Extract the (X, Y) coordinate from the center of the cell holding the provided text.  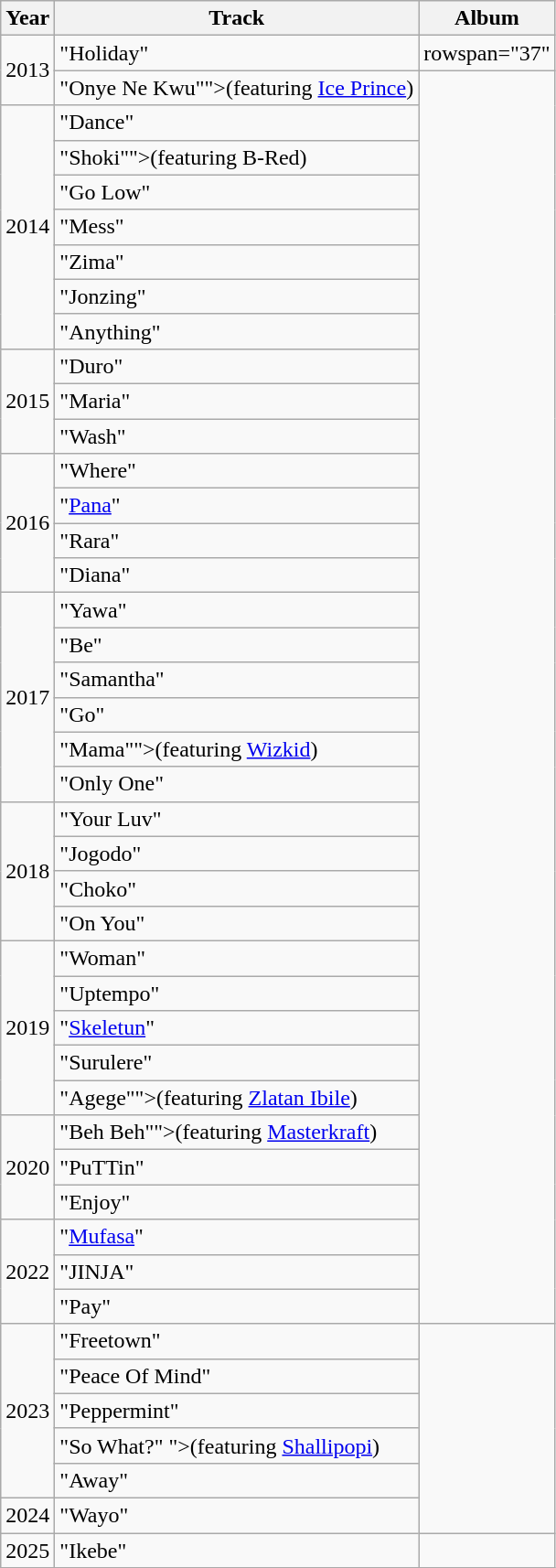
"Away" (237, 1480)
"Your Luv" (237, 819)
"Dance" (237, 123)
"Wash" (237, 436)
"JINJA" (237, 1272)
2019 (27, 1027)
"Agege"">(featuring Zlatan Ibile) (237, 1098)
"Peace Of Mind" (237, 1376)
2018 (27, 871)
"Peppermint" (237, 1411)
"Be" (237, 645)
"Jogodo" (237, 854)
2017 (27, 697)
"Holiday" (237, 53)
"Yawa" (237, 610)
"Mama"">(featuring Wizkid) (237, 749)
"Go" (237, 714)
"Mess" (237, 227)
Album (487, 18)
2023 (27, 1411)
2025 (27, 1551)
"Pana" (237, 506)
"Ikebe" (237, 1551)
2014 (27, 227)
"PuTTin" (237, 1167)
"On You" (237, 923)
"Samantha" (237, 680)
"Uptempo" (237, 993)
"So What?" ">(featuring Shallipopi) (237, 1445)
Track (237, 18)
"Pay" (237, 1306)
"Shoki"">(featuring B-Red) (237, 157)
2013 (27, 70)
2015 (27, 401)
"Enjoy" (237, 1202)
"Beh Beh"">(featuring Masterkraft) (237, 1133)
"Only One" (237, 784)
"Go Low" (237, 192)
"Zima" (237, 262)
"Surulere" (237, 1063)
"Rara" (237, 541)
2016 (27, 523)
2022 (27, 1272)
rowspan="37" (487, 53)
2024 (27, 1515)
"Anything" (237, 331)
"Wayo" (237, 1515)
Year (27, 18)
"Onye Ne Kwu"">(featuring Ice Prince) (237, 88)
"Jonzing" (237, 296)
"Where" (237, 471)
"Woman" (237, 958)
"Diana" (237, 575)
"Choko" (237, 888)
"Mufasa" (237, 1237)
"Duro" (237, 366)
"Freetown" (237, 1341)
"Maria" (237, 401)
"Skeletun" (237, 1028)
2020 (27, 1167)
